Return (x, y) of the center of cell containing provided text 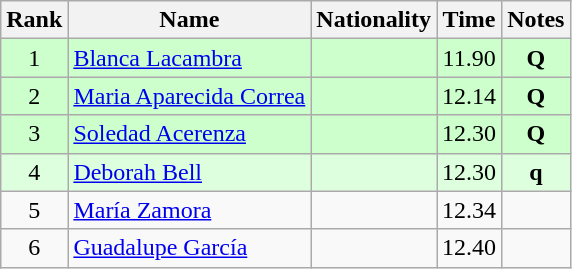
2 (34, 96)
12.40 (470, 248)
Soledad Acerenza (190, 134)
4 (34, 172)
Deborah Bell (190, 172)
Blanca Lacambra (190, 58)
Notes (536, 20)
q (536, 172)
6 (34, 248)
Name (190, 20)
12.14 (470, 96)
12.34 (470, 210)
1 (34, 58)
11.90 (470, 58)
Time (470, 20)
3 (34, 134)
Nationality (374, 20)
María Zamora (190, 210)
Guadalupe García (190, 248)
Maria Aparecida Correa (190, 96)
5 (34, 210)
Rank (34, 20)
